Search for the cell housing the specified text and yield its [x, y] center coordinate. 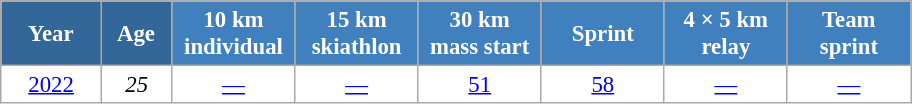
Team sprint [848, 34]
Year [52, 34]
4 × 5 km relay [726, 34]
Sprint [602, 34]
51 [480, 85]
Age [136, 34]
2022 [52, 85]
10 km individual [234, 34]
25 [136, 85]
30 km mass start [480, 34]
58 [602, 85]
15 km skiathlon [356, 34]
